Output the (x, y) coordinate of the center of the cell containing the given text.  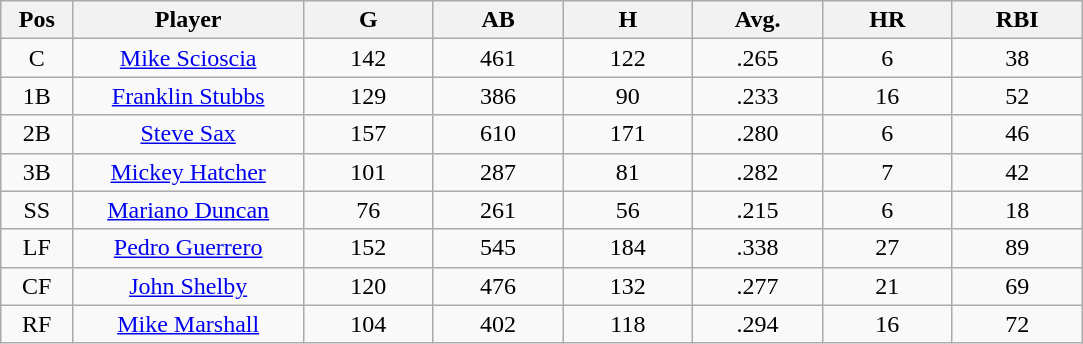
Avg. (758, 20)
CF (37, 286)
81 (628, 172)
610 (498, 134)
56 (628, 210)
Pedro Guerrero (188, 248)
C (37, 58)
RBI (1017, 20)
545 (498, 248)
38 (1017, 58)
132 (628, 286)
Player (188, 20)
118 (628, 324)
120 (368, 286)
287 (498, 172)
89 (1017, 248)
72 (1017, 324)
42 (1017, 172)
.282 (758, 172)
Pos (37, 20)
SS (37, 210)
90 (628, 96)
1B (37, 96)
261 (498, 210)
.294 (758, 324)
69 (1017, 286)
18 (1017, 210)
101 (368, 172)
142 (368, 58)
.338 (758, 248)
Steve Sax (188, 134)
RF (37, 324)
H (628, 20)
21 (887, 286)
27 (887, 248)
.280 (758, 134)
AB (498, 20)
171 (628, 134)
3B (37, 172)
122 (628, 58)
.277 (758, 286)
John Shelby (188, 286)
.233 (758, 96)
104 (368, 324)
Franklin Stubbs (188, 96)
Mariano Duncan (188, 210)
46 (1017, 134)
152 (368, 248)
184 (628, 248)
G (368, 20)
Mike Scioscia (188, 58)
Mickey Hatcher (188, 172)
386 (498, 96)
7 (887, 172)
.215 (758, 210)
.265 (758, 58)
52 (1017, 96)
HR (887, 20)
Mike Marshall (188, 324)
LF (37, 248)
2B (37, 134)
157 (368, 134)
129 (368, 96)
76 (368, 210)
476 (498, 286)
402 (498, 324)
461 (498, 58)
